Return [X, Y] of the center of cell containing provided text 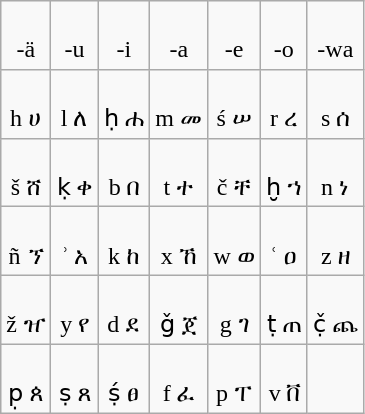
z ዘ [335, 242]
n ነ [335, 172]
r ረ [284, 104]
ž ዠ [26, 310]
p ፐ [234, 378]
g ገ [234, 310]
š ሸ [26, 172]
-u [74, 36]
w ወ [234, 242]
ʾ አ [74, 242]
l ለ [74, 104]
ḥ ሐ [124, 104]
ṣ́ ፀ [124, 378]
k ከ [124, 242]
f ፈ [179, 378]
h ሀ [26, 104]
ʿ ዐ [284, 242]
ñ ኘ [26, 242]
-wa [335, 36]
y የ [74, 310]
-ä [26, 36]
-o [284, 36]
v ቨ [284, 378]
č̣ ጨ [335, 310]
m መ [179, 104]
ḳ ቀ [74, 172]
ṣ ጸ [74, 378]
x ኸ [179, 242]
ḫ ኀ [284, 172]
s ሰ [335, 104]
ṭ ጠ [284, 310]
b በ [124, 172]
ś ሠ [234, 104]
t ተ [179, 172]
č ቸ [234, 172]
-a [179, 36]
p̣ ጰ [26, 378]
-i [124, 36]
d ደ [124, 310]
ǧ ጀ [179, 310]
-e [234, 36]
